Return the [x, y] coordinate for the center point of the cell that contains the specified text.  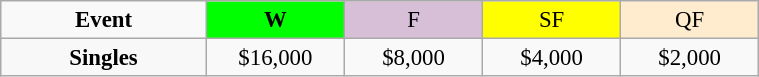
Event [104, 20]
$16,000 [275, 58]
F [413, 20]
Singles [104, 58]
$4,000 [552, 58]
$2,000 [690, 58]
$8,000 [413, 58]
QF [690, 20]
W [275, 20]
SF [552, 20]
